Return the (x, y) coordinate for the center point of the cell that contains the specified text.  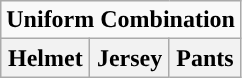
Pants (204, 58)
Uniform Combination (121, 20)
Helmet (46, 58)
Jersey (130, 58)
